For the text-containing cell, return its midpoint in (X, Y) coordinate format. 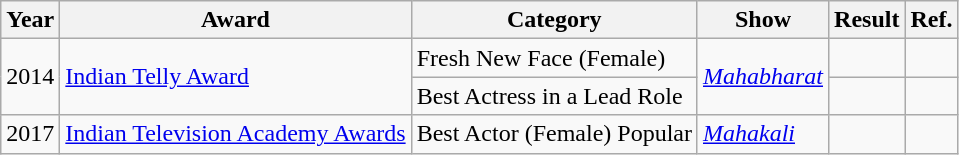
Indian Telly Award (236, 77)
Category (554, 20)
Best Actor (Female) Popular (554, 134)
Year (30, 20)
Ref. (932, 20)
Mahakali (762, 134)
2014 (30, 77)
2017 (30, 134)
Show (762, 20)
Mahabharat (762, 77)
Indian Television Academy Awards (236, 134)
Result (867, 20)
Award (236, 20)
Best Actress in a Lead Role (554, 96)
Fresh New Face (Female) (554, 58)
